Return (X, Y) of the center of cell containing provided text 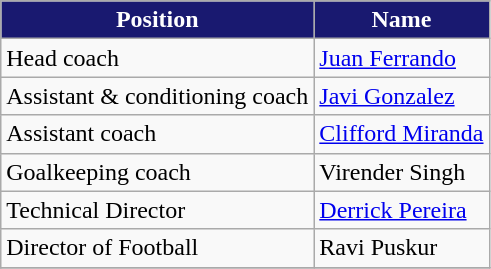
Derrick Pereira (402, 210)
Position (158, 20)
Assistant coach (158, 134)
Director of Football (158, 248)
Javi Gonzalez (402, 96)
Goalkeeping coach (158, 172)
Clifford Miranda (402, 134)
Virender Singh (402, 172)
Technical Director (158, 210)
Assistant & conditioning coach (158, 96)
Head coach (158, 58)
Juan Ferrando (402, 58)
Name (402, 20)
Ravi Puskur (402, 248)
